Detect which cell encompasses the target text, then output its (x, y) center coordinate. 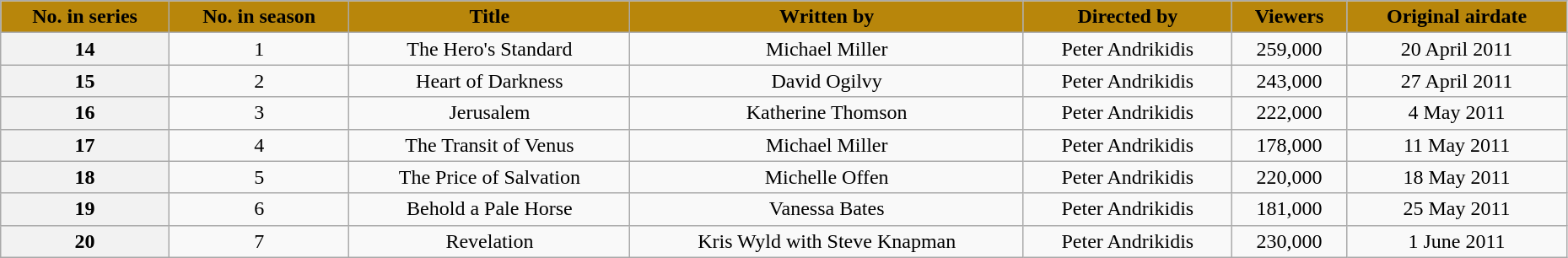
17 (85, 145)
19 (85, 209)
230,000 (1289, 241)
Kris Wyld with Steve Knapman (827, 241)
4 (258, 145)
Revelation (489, 241)
14 (85, 49)
Title (489, 17)
Behold a Pale Horse (489, 209)
222,000 (1289, 113)
1 (258, 49)
243,000 (1289, 81)
2 (258, 81)
No. in season (258, 17)
Michelle Offen (827, 177)
27 April 2011 (1458, 81)
20 April 2011 (1458, 49)
Directed by (1127, 17)
The Hero's Standard (489, 49)
4 May 2011 (1458, 113)
David Ogilvy (827, 81)
No. in series (85, 17)
The Transit of Venus (489, 145)
5 (258, 177)
220,000 (1289, 177)
Original airdate (1458, 17)
18 (85, 177)
Vanessa Bates (827, 209)
Jerusalem (489, 113)
181,000 (1289, 209)
178,000 (1289, 145)
16 (85, 113)
3 (258, 113)
25 May 2011 (1458, 209)
Written by (827, 17)
Katherine Thomson (827, 113)
The Price of Salvation (489, 177)
7 (258, 241)
20 (85, 241)
259,000 (1289, 49)
Heart of Darkness (489, 81)
1 June 2011 (1458, 241)
15 (85, 81)
18 May 2011 (1458, 177)
11 May 2011 (1458, 145)
Viewers (1289, 17)
6 (258, 209)
